Return the (X, Y) coordinate for the center point of the cell that contains the specified text.  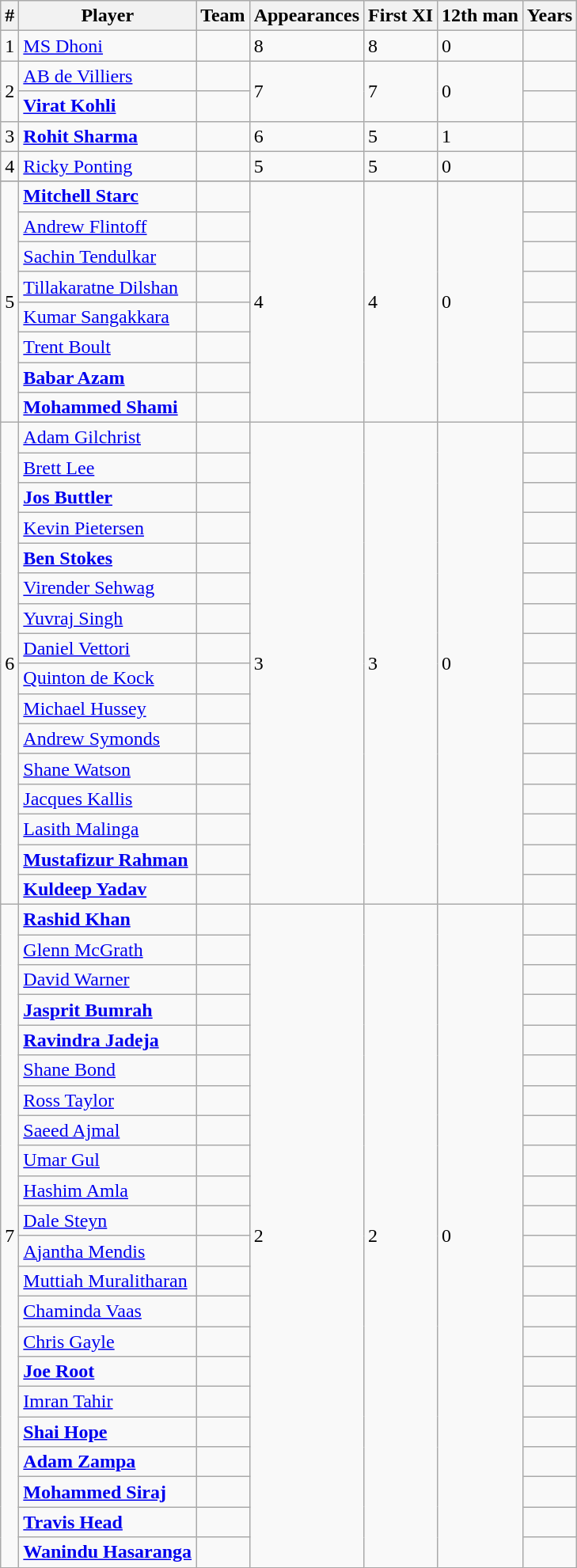
Daniel Vettori (108, 648)
Mitchell Starc (108, 196)
Lasith Malinga (108, 829)
Joe Root (108, 1372)
Shai Hope (108, 1432)
Ricky Ponting (108, 166)
Adam Zampa (108, 1462)
12th man (480, 16)
AB de Villiers (108, 76)
Jacques Kallis (108, 799)
Dale Steyn (108, 1221)
Michael Hussey (108, 708)
Mustafizur Rahman (108, 859)
Ravindra Jadeja (108, 1040)
Years (549, 16)
Player (108, 16)
Appearances (306, 16)
Mohammed Siraj (108, 1492)
Adam Gilchrist (108, 438)
Rohit Sharma (108, 136)
Andrew Flintoff (108, 226)
# (9, 16)
Muttiah Muralitharan (108, 1281)
Virat Kohli (108, 106)
Travis Head (108, 1522)
Umar Gul (108, 1160)
Jasprit Bumrah (108, 1010)
David Warner (108, 980)
Brett Lee (108, 468)
Yuvraj Singh (108, 618)
Ross Taylor (108, 1100)
Wanindu Hasaranga (108, 1552)
Mohammed Shami (108, 408)
Sachin Tendulkar (108, 256)
Jos Buttler (108, 498)
Imran Tahir (108, 1402)
Rashid Khan (108, 920)
Kuldeep Yadav (108, 890)
Chaminda Vaas (108, 1311)
Shane Bond (108, 1070)
Shane Watson (108, 769)
Glenn McGrath (108, 950)
Tillakaratne Dilshan (108, 287)
First XI (400, 16)
Andrew Symonds (108, 738)
Team (223, 16)
Saeed Ajmal (108, 1130)
Ajantha Mendis (108, 1251)
Kevin Pietersen (108, 528)
Quinton de Kock (108, 678)
MS Dhoni (108, 46)
Virender Sehwag (108, 588)
Chris Gayle (108, 1342)
Trent Boult (108, 347)
Babar Azam (108, 378)
Ben Stokes (108, 558)
Hashim Amla (108, 1190)
Kumar Sangakkara (108, 317)
